Provide the (X, Y) coordinate of the cell's center where the given text is located.  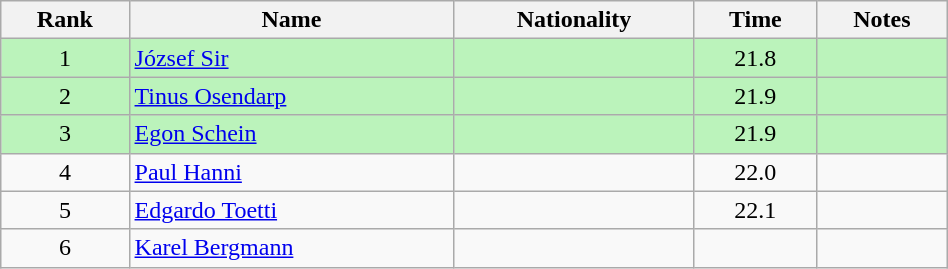
1 (65, 58)
6 (65, 248)
5 (65, 210)
Egon Schein (292, 134)
Tinus Osendarp (292, 96)
Rank (65, 20)
Karel Bergmann (292, 248)
22.0 (755, 172)
Name (292, 20)
3 (65, 134)
2 (65, 96)
Notes (882, 20)
József Sir (292, 58)
Nationality (574, 20)
Paul Hanni (292, 172)
Edgardo Toetti (292, 210)
22.1 (755, 210)
21.8 (755, 58)
4 (65, 172)
Time (755, 20)
